Find where the given text appears and provide that cell's center as [X, Y] coordinate. 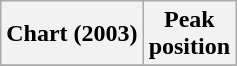
Peak position [189, 34]
Chart (2003) [72, 34]
